Determine the [X, Y] coordinate at the center of the cell enclosing the given text.  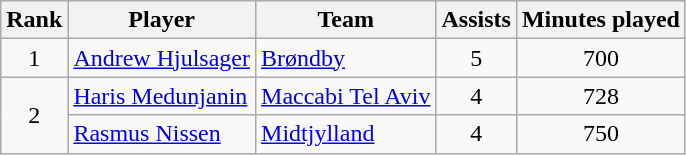
1 [34, 58]
750 [600, 134]
Team [346, 20]
Brøndby [346, 58]
Rank [34, 20]
Player [162, 20]
728 [600, 96]
Andrew Hjulsager [162, 58]
Minutes played [600, 20]
Haris Medunjanin [162, 96]
Maccabi Tel Aviv [346, 96]
5 [476, 58]
700 [600, 58]
Midtjylland [346, 134]
Assists [476, 20]
2 [34, 115]
Rasmus Nissen [162, 134]
